Output the [x, y] coordinate of the center of the cell containing the given text.  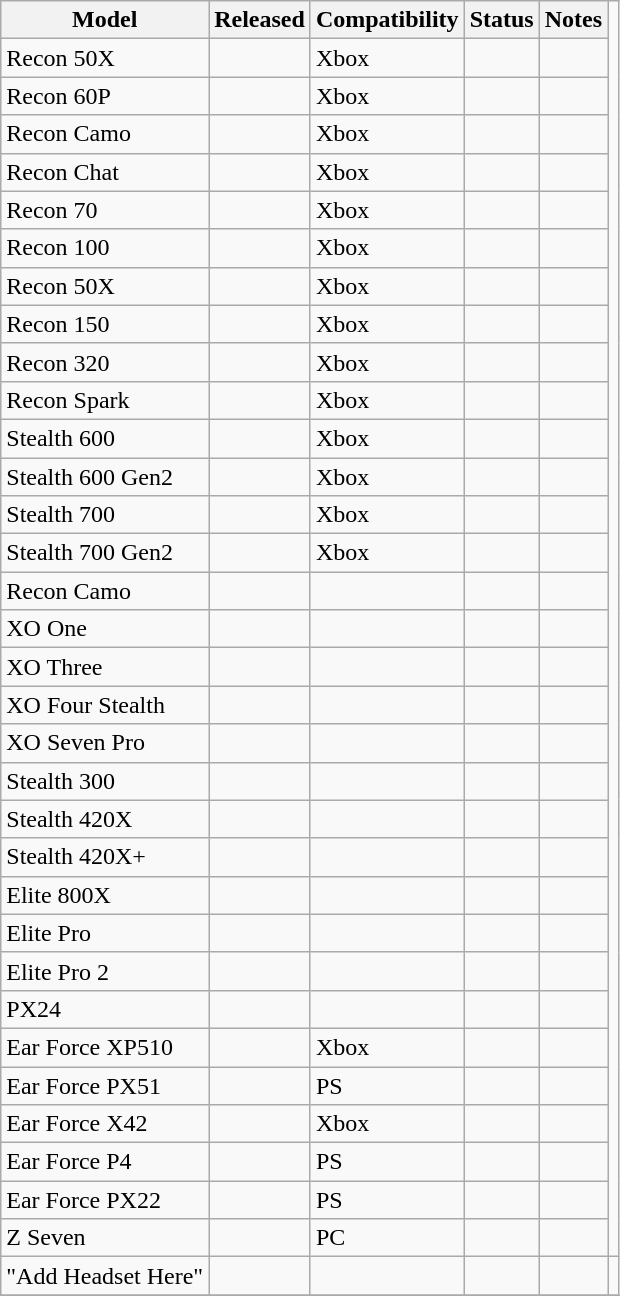
Model [105, 20]
Elite Pro 2 [105, 971]
Ear Force P4 [105, 1162]
Ear Force X42 [105, 1124]
"Add Headset Here" [105, 1276]
XO Three [105, 667]
Stealth 600 [105, 438]
Recon 320 [105, 362]
Ear Force PX51 [105, 1085]
XO One [105, 629]
PX24 [105, 1009]
XO Seven Pro [105, 743]
Stealth 700 Gen2 [105, 553]
Ear Force PX22 [105, 1200]
Compatibility [387, 20]
Status [502, 20]
Recon Spark [105, 400]
Notes [573, 20]
Stealth 420X+ [105, 857]
Elite Pro [105, 933]
Stealth 600 Gen2 [105, 477]
Recon 70 [105, 210]
XO Four Stealth [105, 705]
Stealth 300 [105, 781]
Stealth 420X [105, 819]
PC [387, 1238]
Recon 60P [105, 96]
Recon Chat [105, 172]
Ear Force XP510 [105, 1047]
Z Seven [105, 1238]
Recon 100 [105, 248]
Recon 150 [105, 324]
Stealth 700 [105, 515]
Elite 800X [105, 895]
Released [260, 20]
